Capture the cell that displays the provided text and extract its (X, Y) central coordinate. 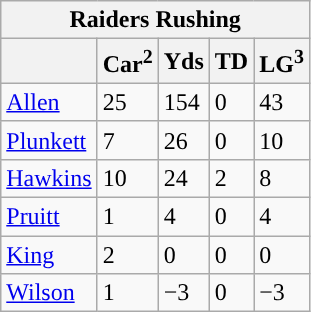
TD (231, 62)
Pruitt (49, 217)
43 (282, 102)
Car2 (128, 62)
Wilson (49, 293)
24 (184, 178)
Raiders Rushing (156, 20)
King (49, 255)
Plunkett (49, 140)
154 (184, 102)
8 (282, 178)
Hawkins (49, 178)
Yds (184, 62)
LG3 (282, 62)
25 (128, 102)
7 (128, 140)
Allen (49, 102)
26 (184, 140)
